Search for the cell housing the specified text and yield its [x, y] center coordinate. 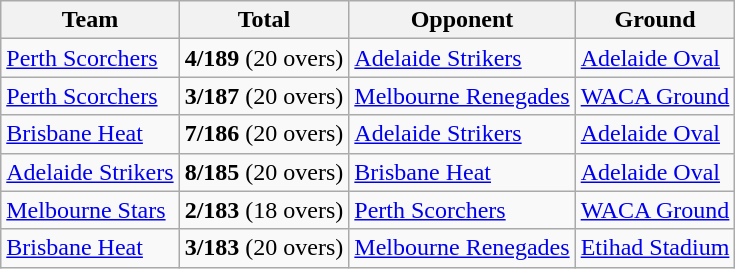
Melbourne Stars [90, 210]
2/183 (18 overs) [264, 210]
Total [264, 20]
Etihad Stadium [655, 248]
Team [90, 20]
3/187 (20 overs) [264, 96]
Ground [655, 20]
8/185 (20 overs) [264, 172]
Opponent [462, 20]
4/189 (20 overs) [264, 58]
3/183 (20 overs) [264, 248]
7/186 (20 overs) [264, 134]
